Determine the [X, Y] coordinate at the center of the cell enclosing the given text.  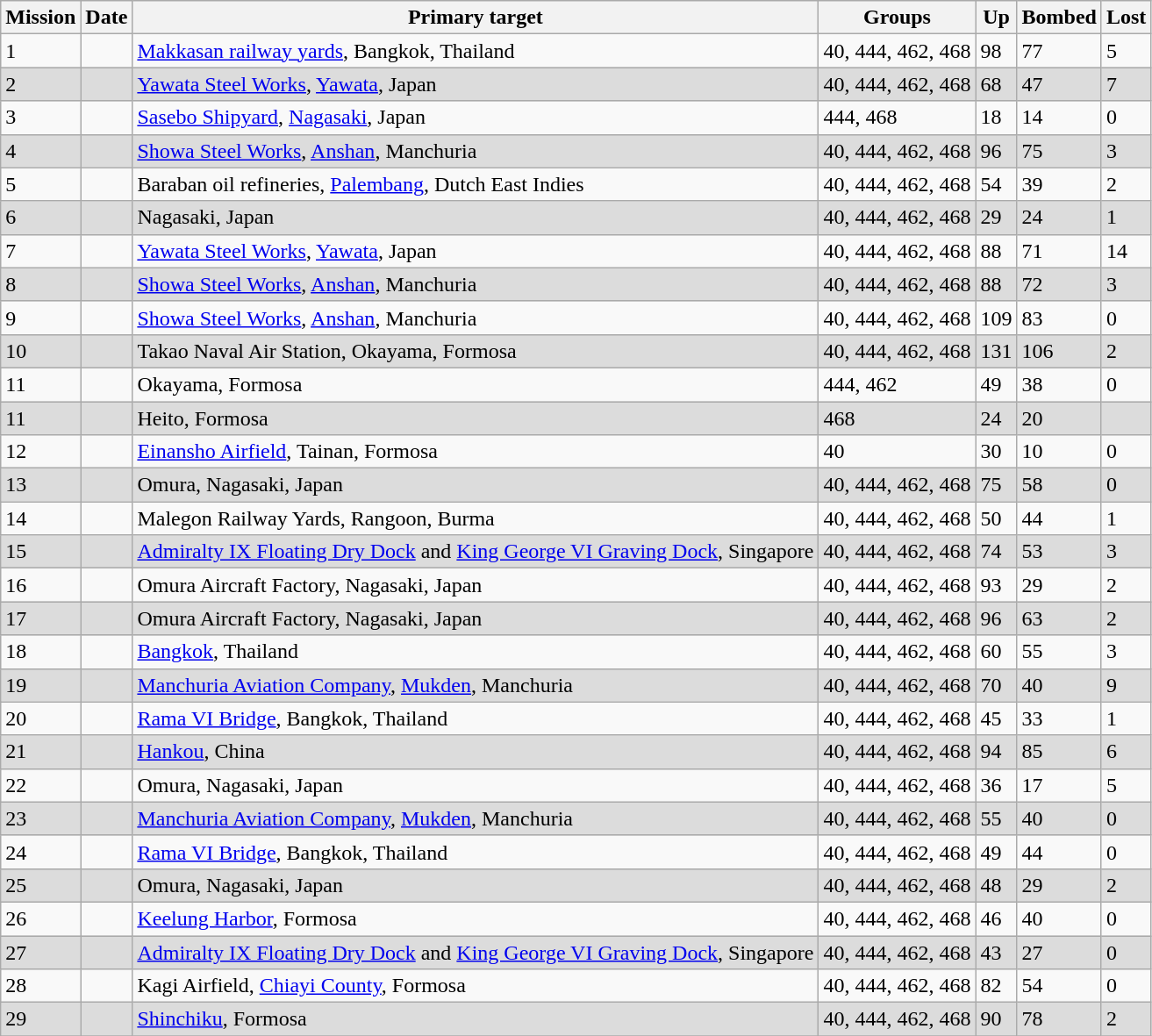
Einansho Airfield, Tainan, Formosa [476, 452]
Hankou, China [476, 752]
8 [40, 284]
Sasebo Shipyard, Nagasaki, Japan [476, 118]
30 [997, 452]
72 [1059, 284]
23 [40, 818]
25 [40, 885]
109 [997, 318]
28 [40, 986]
53 [1059, 552]
Bangkok, Thailand [476, 652]
26 [40, 918]
74 [997, 552]
444, 462 [897, 384]
46 [997, 918]
63 [1059, 618]
68 [997, 84]
Mission [40, 18]
Makkasan railway yards, Bangkok, Thailand [476, 51]
21 [40, 752]
12 [40, 452]
15 [40, 552]
47 [1059, 84]
38 [1059, 384]
106 [1059, 351]
33 [1059, 718]
36 [997, 785]
71 [1059, 251]
Kagi Airfield, Chiayi County, Formosa [476, 986]
13 [40, 485]
Up [997, 18]
Keelung Harbor, Formosa [476, 918]
58 [1059, 485]
22 [40, 785]
Okayama, Formosa [476, 384]
48 [997, 885]
Shinchiku, Formosa [476, 1019]
131 [997, 351]
Date [107, 18]
93 [997, 585]
Groups [897, 18]
60 [997, 652]
16 [40, 585]
4 [40, 151]
94 [997, 752]
43 [997, 952]
82 [997, 986]
70 [997, 685]
Nagasaki, Japan [476, 218]
50 [997, 518]
Baraban oil refineries, Palembang, Dutch East Indies [476, 184]
83 [1059, 318]
90 [997, 1019]
Primary target [476, 18]
Takao Naval Air Station, Okayama, Formosa [476, 351]
77 [1059, 51]
Lost [1126, 18]
444, 468 [897, 118]
39 [1059, 184]
98 [997, 51]
45 [997, 718]
19 [40, 685]
Malegon Railway Yards, Rangoon, Burma [476, 518]
468 [897, 418]
85 [1059, 752]
Heito, Formosa [476, 418]
Bombed [1059, 18]
78 [1059, 1019]
